From the cell containing the given text, extract its center point as [x, y] coordinate. 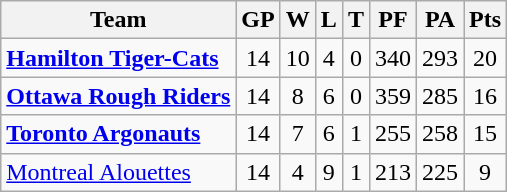
340 [392, 58]
Hamilton Tiger-Cats [118, 58]
7 [298, 134]
L [328, 20]
258 [440, 134]
10 [298, 58]
GP [258, 20]
PF [392, 20]
225 [440, 172]
Team [118, 20]
W [298, 20]
8 [298, 96]
213 [392, 172]
255 [392, 134]
Montreal Alouettes [118, 172]
293 [440, 58]
Pts [486, 20]
16 [486, 96]
T [356, 20]
359 [392, 96]
Ottawa Rough Riders [118, 96]
20 [486, 58]
PA [440, 20]
285 [440, 96]
Toronto Argonauts [118, 134]
15 [486, 134]
